Capture the cell that displays the provided text and extract its [X, Y] central coordinate. 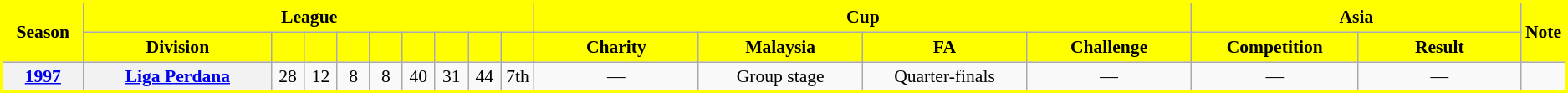
Note [1544, 32]
40 [418, 77]
Quarter-finals [945, 77]
1997 [43, 77]
12 [321, 77]
Season [43, 32]
Cup [863, 17]
28 [288, 77]
League [309, 17]
Group stage [781, 77]
FA [945, 47]
31 [452, 77]
Asia [1356, 17]
Competition [1274, 47]
Result [1440, 47]
Division [177, 47]
Charity [616, 47]
Challenge [1109, 47]
Liga Perdana [177, 77]
44 [485, 77]
7th [518, 77]
Malaysia [781, 47]
